Locate the cell with the specified text and output its [X, Y] center coordinate. 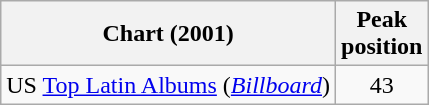
Peakposition [382, 34]
US Top Latin Albums (Billboard) [168, 85]
43 [382, 85]
Chart (2001) [168, 34]
